For the text-containing cell, return its midpoint in (X, Y) coordinate format. 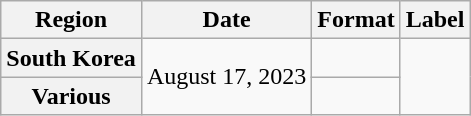
Various (72, 96)
Date (226, 20)
Label (435, 20)
Format (356, 20)
Region (72, 20)
South Korea (72, 58)
August 17, 2023 (226, 77)
